Return (X, Y) of the center of cell containing provided text 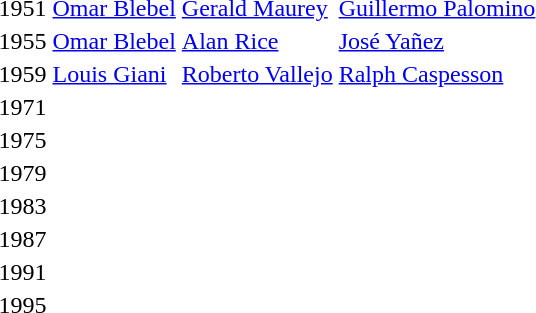
Alan Rice (257, 41)
Omar Blebel (114, 41)
Louis Giani (114, 74)
Roberto Vallejo (257, 74)
